Locate the cell with the specified text and output its [X, Y] center coordinate. 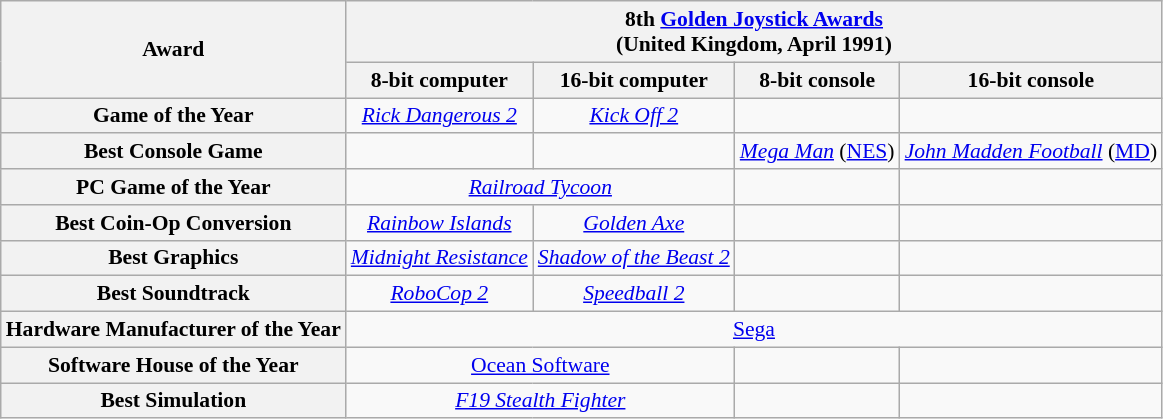
Best Graphics [174, 258]
Best Simulation [174, 401]
F19 Stealth Fighter [540, 401]
PC Game of the Year [174, 187]
Midnight Resistance [440, 258]
Game of the Year [174, 116]
Best Coin-Op Conversion [174, 223]
8-bit computer [440, 80]
Ocean Software [540, 365]
Mega Man (NES) [818, 152]
Sega [754, 330]
Rainbow Islands [440, 223]
Speedball 2 [634, 294]
Best Soundtrack [174, 294]
John Madden Football (MD) [1032, 152]
8th Golden Joystick Awards (United Kingdom, April 1991) [754, 32]
Hardware Manufacturer of the Year [174, 330]
16-bit computer [634, 80]
Rick Dangerous 2 [440, 116]
Software House of the Year [174, 365]
16-bit console [1032, 80]
Shadow of the Beast 2 [634, 258]
Kick Off 2 [634, 116]
Railroad Tycoon [540, 187]
Best Console Game [174, 152]
RoboCop 2 [440, 294]
8-bit console [818, 80]
Golden Axe [634, 223]
Award [174, 50]
